Provide the (X, Y) coordinate of the cell's center where the given text is located.  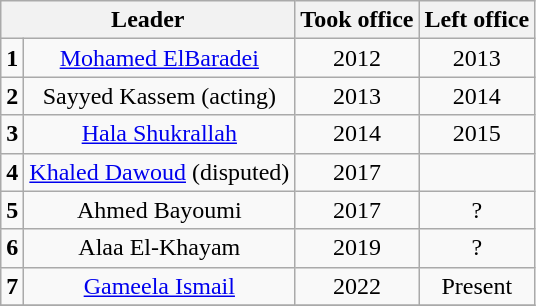
2 (12, 96)
Sayyed Kassem (acting) (160, 96)
3 (12, 134)
6 (12, 248)
2015 (477, 134)
5 (12, 210)
Mohamed ElBaradei (160, 58)
7 (12, 286)
Ahmed Bayoumi (160, 210)
2012 (357, 58)
Left office (477, 20)
2022 (357, 286)
Gameela Ismail (160, 286)
1 (12, 58)
Khaled Dawoud (disputed) (160, 172)
Present (477, 286)
Took office (357, 20)
4 (12, 172)
Alaa El-Khayam (160, 248)
2019 (357, 248)
Hala Shukrallah (160, 134)
Leader (148, 20)
